From the cell containing the given text, extract its center point as [x, y] coordinate. 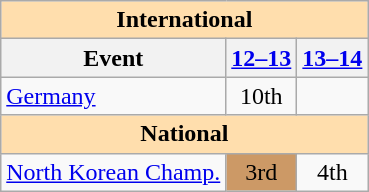
12–13 [262, 58]
North Korean Champ. [114, 172]
3rd [262, 172]
4th [332, 172]
Event [114, 58]
10th [262, 96]
Germany [114, 96]
National [184, 134]
International [184, 20]
13–14 [332, 58]
